Detect which cell encompasses the target text, then output its (x, y) center coordinate. 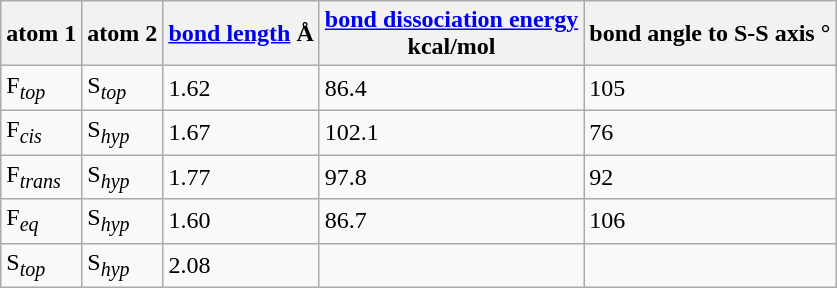
105 (710, 88)
bond angle to S-S axis ° (710, 34)
atom 2 (122, 34)
1.60 (241, 221)
92 (710, 176)
Feq (42, 221)
Ftop (42, 88)
97.8 (451, 176)
bond length Å (241, 34)
1.77 (241, 176)
2.08 (241, 265)
1.67 (241, 132)
102.1 (451, 132)
Ftrans (42, 176)
76 (710, 132)
bond dissociation energykcal/mol (451, 34)
1.62 (241, 88)
atom 1 (42, 34)
86.7 (451, 221)
86.4 (451, 88)
Fcis (42, 132)
106 (710, 221)
